Pinpoint the cell where the given text exists, returning its (X, Y) midpoint coordinate. 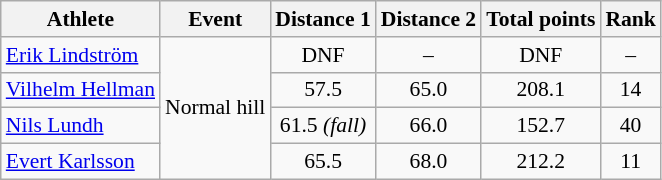
Total points (540, 19)
65.0 (428, 90)
61.5 (fall) (322, 126)
Distance 1 (322, 19)
Evert Karlsson (80, 162)
57.5 (322, 90)
Athlete (80, 19)
Event (215, 19)
152.7 (540, 126)
Normal hill (215, 108)
212.2 (540, 162)
66.0 (428, 126)
Nils Lundh (80, 126)
Erik Lindström (80, 55)
Rank (630, 19)
14 (630, 90)
11 (630, 162)
Vilhelm Hellman (80, 90)
68.0 (428, 162)
208.1 (540, 90)
65.5 (322, 162)
Distance 2 (428, 19)
40 (630, 126)
